Find where the given text appears and provide that cell's center as (x, y) coordinate. 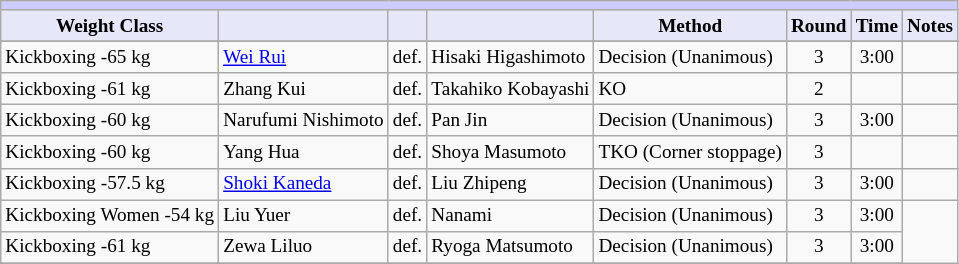
Yang Hua (304, 152)
Shoya Masumoto (510, 152)
Time (876, 26)
Narufumi Nishimoto (304, 121)
Takahiko Kobayashi (510, 89)
2 (818, 89)
Weight Class (110, 26)
Zewa Liluo (304, 247)
Wei Rui (304, 57)
Ryoga Matsumoto (510, 247)
Round (818, 26)
Zhang Kui (304, 89)
Notes (930, 26)
Kickboxing Women -54 kg (110, 216)
Kickboxing -57.5 kg (110, 184)
Hisaki Higashimoto (510, 57)
Shoki Kaneda (304, 184)
Pan Jin (510, 121)
Method (690, 26)
Nanami (510, 216)
Liu Yuer (304, 216)
Kickboxing -65 kg (110, 57)
TKO (Corner stoppage) (690, 152)
KO (690, 89)
Liu Zhipeng (510, 184)
